Locate the cell with the specified text and output its [x, y] center coordinate. 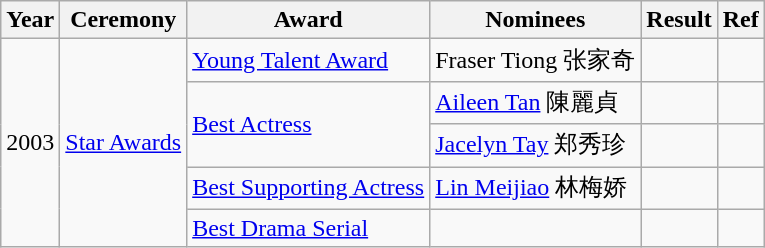
Best Drama Serial [308, 228]
Result [679, 20]
Year [30, 20]
Fraser Tiong 张家奇 [536, 60]
Nominees [536, 20]
Award [308, 20]
2003 [30, 143]
Young Talent Award [308, 60]
Aileen Tan 陳麗貞 [536, 102]
Star Awards [124, 143]
Best Actress [308, 124]
Ref [740, 20]
Ceremony [124, 20]
Best Supporting Actress [308, 188]
Jacelyn Tay 郑秀珍 [536, 146]
Lin Meijiao 林梅娇 [536, 188]
